Extract the (X, Y) coordinate from the center of the cell holding the provided text.  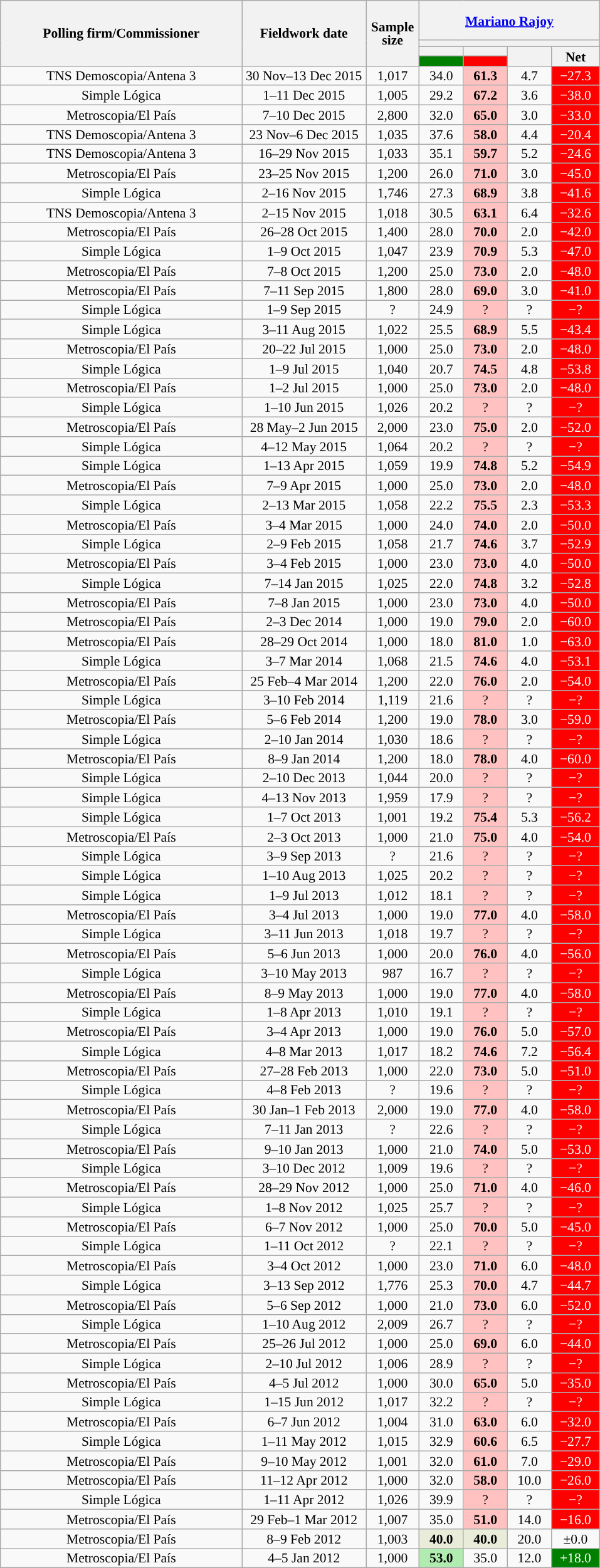
1–7 Oct 2013 (304, 817)
3.2 (529, 583)
5–6 Feb 2014 (304, 719)
1–11 May 2012 (304, 1441)
26.0 (441, 173)
4–5 Jan 2012 (304, 1558)
16–29 Nov 2015 (304, 154)
2–10 Dec 2013 (304, 778)
−32.0 (576, 1421)
−52.8 (576, 583)
1–2 Jul 2015 (304, 387)
3–13 Sep 2012 (304, 1285)
60.6 (485, 1441)
−27.7 (576, 1441)
3.8 (529, 193)
61.0 (485, 1460)
7–11 Jan 2013 (304, 1129)
25.3 (441, 1285)
22.2 (441, 505)
25 Feb–4 Mar 2014 (304, 681)
53.0 (441, 1558)
4–12 May 2015 (304, 446)
3–10 May 2013 (304, 973)
26–28 Oct 2015 (304, 232)
81.0 (485, 642)
−47.0 (576, 252)
−53.1 (576, 661)
9–10 Jan 2013 (304, 1148)
1,010 (392, 1011)
−51.0 (576, 1070)
1–8 Nov 2012 (304, 1207)
23.9 (441, 252)
−44.7 (576, 1285)
Polling firm/Commissioner (122, 33)
75.5 (485, 505)
1–11 Oct 2012 (304, 1246)
1,776 (392, 1285)
1,009 (392, 1168)
−56.0 (576, 954)
Mariano Rajoy (510, 20)
3–4 Apr 2013 (304, 1032)
3–10 Feb 2014 (304, 699)
−29.0 (576, 1460)
20.7 (441, 368)
1–9 Jul 2015 (304, 368)
−41.6 (576, 193)
−32.6 (576, 212)
1,800 (392, 291)
1–9 Sep 2015 (304, 310)
39.9 (441, 1500)
30.0 (441, 1382)
4.8 (529, 368)
3–4 Mar 2015 (304, 524)
+18.0 (576, 1558)
1,007 (392, 1519)
21.5 (441, 661)
−56.4 (576, 1052)
21.7 (441, 544)
4–13 Nov 2013 (304, 797)
3–10 Dec 2012 (304, 1168)
31.0 (441, 1421)
6–7 Jun 2012 (304, 1421)
5–6 Jun 2013 (304, 954)
1,047 (392, 252)
2,800 (392, 115)
1–10 Jun 2015 (304, 407)
22.6 (441, 1129)
1–9 Jul 2013 (304, 895)
19.2 (441, 817)
5.5 (529, 330)
Fieldwork date (304, 33)
27.3 (441, 193)
74.5 (485, 368)
−16.0 (576, 1519)
7–10 Dec 2015 (304, 115)
1–10 Aug 2012 (304, 1324)
4–8 Mar 2013 (304, 1052)
27–28 Feb 2013 (304, 1070)
−42.0 (576, 232)
8–9 Jan 2014 (304, 758)
28–29 Oct 2014 (304, 642)
17.9 (441, 797)
30 Nov–13 Dec 2015 (304, 75)
35.1 (441, 154)
−33.0 (576, 115)
−43.4 (576, 330)
−38.0 (576, 95)
1.0 (529, 642)
1,003 (392, 1539)
29 Feb–1 Mar 2012 (304, 1519)
63.0 (485, 1421)
7–9 Apr 2015 (304, 485)
19.9 (441, 466)
3–4 Feb 2015 (304, 564)
37.6 (441, 134)
3–9 Sep 2013 (304, 856)
1–13 Apr 2015 (304, 466)
1–11 Apr 2012 (304, 1500)
6.4 (529, 212)
32.9 (441, 1441)
7.2 (529, 1052)
59.7 (485, 154)
2–3 Dec 2014 (304, 622)
11–12 Apr 2012 (304, 1480)
−27.3 (576, 75)
7–14 Jan 2015 (304, 583)
12.0 (529, 1558)
24.0 (441, 524)
7–11 Sep 2015 (304, 291)
34.0 (441, 75)
25–26 Jul 2012 (304, 1344)
7.0 (529, 1460)
1,012 (392, 895)
1,035 (392, 134)
−53.8 (576, 368)
1,015 (392, 1441)
20–22 Jul 2015 (304, 348)
9–10 May 2012 (304, 1460)
3–4 Jul 2013 (304, 915)
28.9 (441, 1364)
±0.0 (576, 1539)
19.1 (441, 1011)
24.9 (441, 310)
−56.2 (576, 817)
30 Jan–1 Feb 2013 (304, 1109)
63.1 (485, 212)
10.0 (529, 1480)
75.4 (485, 817)
18.2 (441, 1052)
7–8 Oct 2015 (304, 271)
8–9 May 2013 (304, 993)
1–10 Aug 2013 (304, 876)
1,064 (392, 446)
6.5 (529, 1441)
7–8 Jan 2015 (304, 603)
1–15 Jun 2012 (304, 1403)
1–8 Apr 2013 (304, 1011)
23 Nov–6 Dec 2015 (304, 134)
18.1 (441, 895)
26.7 (441, 1324)
−20.4 (576, 134)
2,009 (392, 1324)
79.0 (485, 622)
1,119 (392, 699)
−44.0 (576, 1344)
2.3 (529, 505)
−59.0 (576, 719)
1–9 Oct 2015 (304, 252)
23–25 Nov 2015 (304, 173)
2–10 Jul 2012 (304, 1364)
3–7 Mar 2014 (304, 661)
−53.3 (576, 505)
30.5 (441, 212)
2–16 Nov 2015 (304, 193)
1,068 (392, 661)
1,005 (392, 95)
28 May–2 Jun 2015 (304, 427)
61.3 (485, 75)
−57.0 (576, 1032)
−46.0 (576, 1188)
1,033 (392, 154)
70.9 (485, 252)
19.7 (441, 934)
16.7 (441, 973)
1,040 (392, 368)
987 (392, 973)
29.2 (441, 95)
2–3 Oct 2013 (304, 836)
Net (576, 56)
3–11 Jun 2013 (304, 934)
−26.0 (576, 1480)
18.6 (441, 740)
−53.0 (576, 1148)
3.6 (529, 95)
3.7 (529, 544)
6–7 Nov 2012 (304, 1227)
1,400 (392, 232)
25.5 (441, 330)
−52.9 (576, 544)
−24.6 (576, 154)
1,006 (392, 1364)
−41.0 (576, 291)
−54.9 (576, 466)
1–11 Dec 2015 (304, 95)
32.2 (441, 1403)
−63.0 (576, 642)
1,746 (392, 193)
14.0 (529, 1519)
2–13 Mar 2015 (304, 505)
−35.0 (576, 1382)
2–15 Nov 2015 (304, 212)
1,959 (392, 797)
1,022 (392, 330)
4.4 (529, 134)
67.2 (485, 95)
2–9 Feb 2015 (304, 544)
1,004 (392, 1421)
3–11 Aug 2015 (304, 330)
3–4 Oct 2012 (304, 1266)
8–9 Feb 2012 (304, 1539)
2–10 Jan 2014 (304, 740)
25.7 (441, 1207)
5–6 Sep 2012 (304, 1305)
1,059 (392, 466)
4–8 Feb 2013 (304, 1090)
4–5 Jul 2012 (304, 1382)
28–29 Nov 2012 (304, 1188)
51.0 (485, 1519)
22.1 (441, 1246)
Sample size (392, 33)
1,030 (392, 740)
1,044 (392, 778)
